Return the (x, y) coordinate for the center point of the cell that contains the specified text.  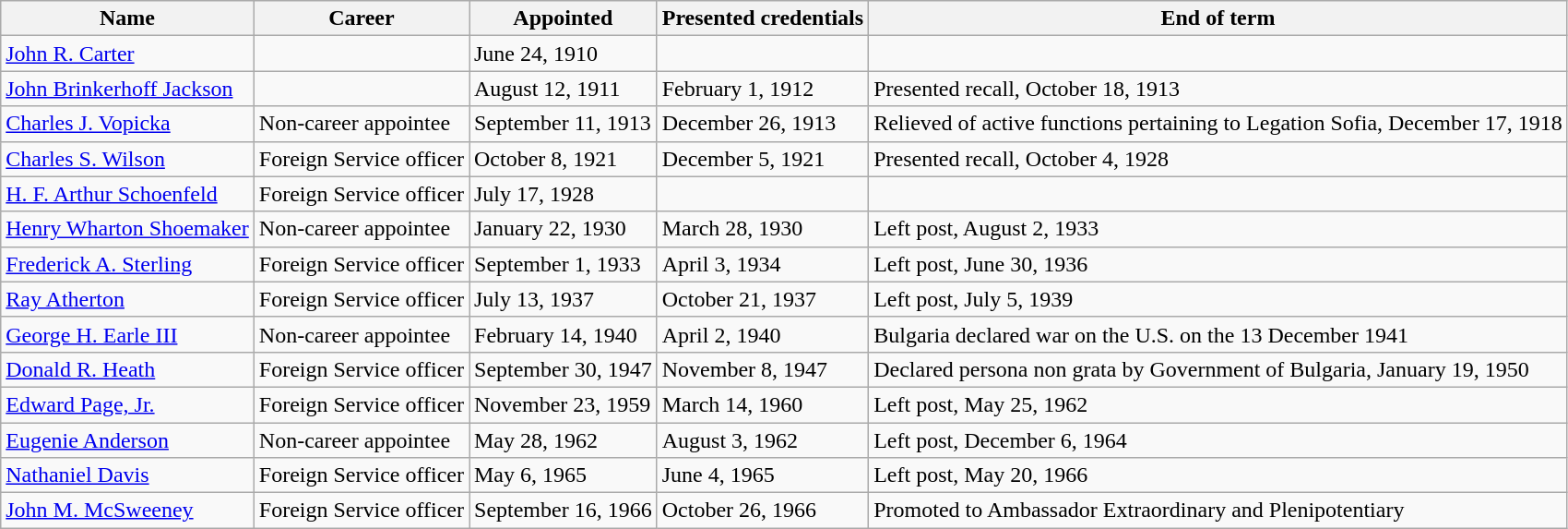
H. F. Arthur Schoenfeld (127, 194)
June 24, 1910 (563, 54)
April 3, 1934 (762, 264)
September 16, 1966 (563, 511)
February 1, 1912 (762, 89)
May 6, 1965 (563, 475)
April 2, 1940 (762, 334)
September 1, 1933 (563, 264)
August 12, 1911 (563, 89)
Henry Wharton Shoemaker (127, 229)
Career (362, 18)
January 22, 1930 (563, 229)
September 11, 1913 (563, 124)
Name (127, 18)
December 5, 1921 (762, 159)
May 28, 1962 (563, 440)
October 26, 1966 (762, 511)
October 21, 1937 (762, 299)
July 17, 1928 (563, 194)
Frederick A. Sterling (127, 264)
February 14, 1940 (563, 334)
Left post, May 20, 1966 (1218, 475)
Charles J. Vopicka (127, 124)
Ray Atherton (127, 299)
November 8, 1947 (762, 369)
March 28, 1930 (762, 229)
June 4, 1965 (762, 475)
August 3, 1962 (762, 440)
Left post, June 30, 1936 (1218, 264)
September 30, 1947 (563, 369)
Left post, May 25, 1962 (1218, 404)
Presented recall, October 4, 1928 (1218, 159)
Edward Page, Jr. (127, 404)
October 8, 1921 (563, 159)
Presented credentials (762, 18)
Nathaniel Davis (127, 475)
Donald R. Heath (127, 369)
November 23, 1959 (563, 404)
Promoted to Ambassador Extraordinary and Plenipotentiary (1218, 511)
Bulgaria declared war on the U.S. on the 13 December 1941 (1218, 334)
Left post, July 5, 1939 (1218, 299)
Declared persona non grata by Government of Bulgaria, January 19, 1950 (1218, 369)
Left post, December 6, 1964 (1218, 440)
John Brinkerhoff Jackson (127, 89)
July 13, 1937 (563, 299)
Presented recall, October 18, 1913 (1218, 89)
March 14, 1960 (762, 404)
John R. Carter (127, 54)
Left post, August 2, 1933 (1218, 229)
End of term (1218, 18)
George H. Earle III (127, 334)
Charles S. Wilson (127, 159)
Eugenie Anderson (127, 440)
John M. McSweeney (127, 511)
December 26, 1913 (762, 124)
Relieved of active functions pertaining to Legation Sofia, December 17, 1918 (1218, 124)
Appointed (563, 18)
